Provide the [X, Y] coordinate of the cell's center where the given text is located.  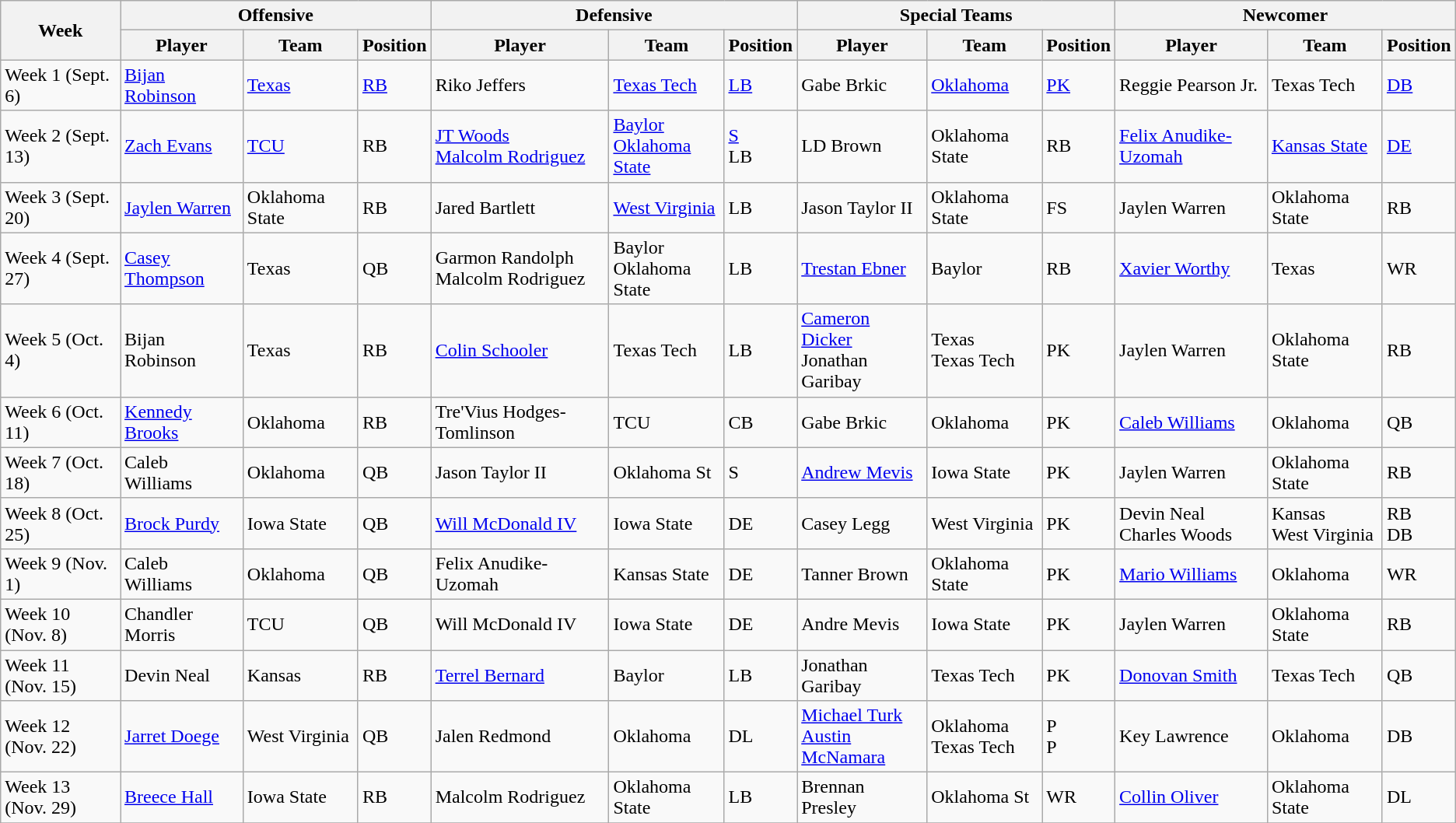
Week 13 (Nov. 29) [61, 798]
Riko Jeffers [520, 86]
Andre Mevis [862, 624]
Donovan Smith [1192, 675]
S [761, 473]
Devin NealCharles Woods [1192, 523]
Offensive [276, 16]
Mario Williams [1192, 574]
Kansas [300, 675]
Devin Neal [182, 675]
Collin Oliver [1192, 798]
Andrew Mevis [862, 473]
TexasTexas Tech [985, 350]
Week 6 (Oct. 11) [61, 422]
Trestan Ebner [862, 268]
Week 3 (Sept. 20) [61, 207]
Xavier Worthy [1192, 268]
JT Woods Malcolm Rodriguez [520, 146]
Week [61, 30]
Chandler Morris [182, 624]
Week 7 (Oct. 18) [61, 473]
Zach Evans [182, 146]
Tre'Vius Hodges-Tomlinson [520, 422]
Brock Purdy [182, 523]
Week 8 (Oct. 25) [61, 523]
Baylor Oklahoma State [667, 146]
Key Lawrence [1192, 737]
Cameron DickerJonathan Garibay [862, 350]
Terrel Bernard [520, 675]
Special Teams [957, 16]
BaylorOklahoma State [667, 268]
Jalen Redmond [520, 737]
Breece Hall [182, 798]
Week 5 (Oct. 4) [61, 350]
Michael TurkAustin McNamara [862, 737]
Jared Bartlett [520, 207]
Week 11 (Nov. 15) [61, 675]
Jarret Doege [182, 737]
Week 1 (Sept. 6) [61, 86]
Week 4 (Sept. 27) [61, 268]
Newcomer [1286, 16]
Brennan Presley [862, 798]
RBDB [1419, 523]
Week 10 (Nov. 8) [61, 624]
Jonathan Garibay [862, 675]
Reggie Pearson Jr. [1192, 86]
Casey Thompson [182, 268]
Defensive [614, 16]
Colin Schooler [520, 350]
LD Brown [862, 146]
FS [1079, 207]
CB [761, 422]
Casey Legg [862, 523]
Week 12 (Nov. 22) [61, 737]
Garmon RandolphMalcolm Rodriguez [520, 268]
Week 2 (Sept. 13) [61, 146]
Week 9 (Nov. 1) [61, 574]
Malcolm Rodriguez [520, 798]
S LB [761, 146]
KansasWest Virginia [1325, 523]
OklahomaTexas Tech [985, 737]
Tanner Brown [862, 574]
PP [1079, 737]
Kennedy Brooks [182, 422]
